Identify which cell holds the provided text, then report its [x, y] central coordinate. 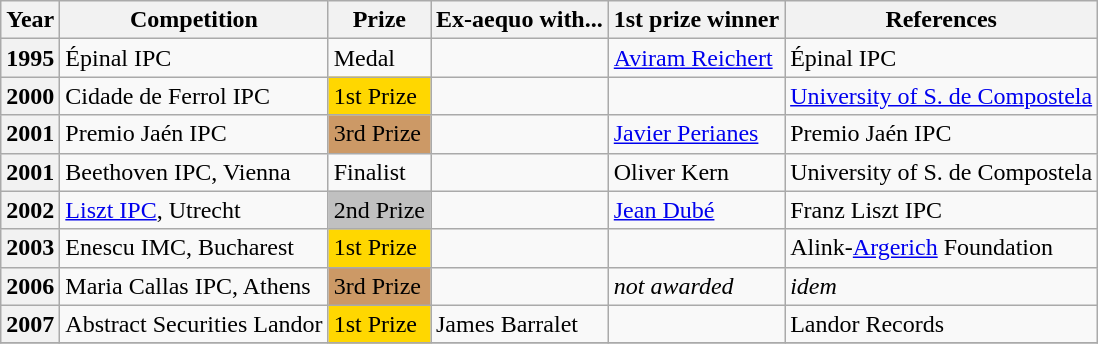
Jean Dubé [696, 210]
Maria Callas IPC, Athens [194, 286]
2002 [30, 210]
Franz Liszt IPC [942, 210]
Landor Records [942, 324]
Ex-aequo with... [519, 20]
Liszt IPC, Utrecht [194, 210]
Year [30, 20]
2nd Prize [379, 210]
idem [942, 286]
Abstract Securities Landor [194, 324]
Cidade de Ferrol IPC [194, 96]
2007 [30, 324]
Finalist [379, 172]
2000 [30, 96]
Oliver Kern [696, 172]
1st prize winner [696, 20]
Beethoven IPC, Vienna [194, 172]
Medal [379, 58]
Aviram Reichert [696, 58]
Javier Perianes [696, 134]
not awarded [696, 286]
Alink-Argerich Foundation [942, 248]
1995 [30, 58]
Enescu IMC, Bucharest [194, 248]
2003 [30, 248]
2006 [30, 286]
References [942, 20]
Competition [194, 20]
James Barralet [519, 324]
Prize [379, 20]
